Return the [x, y] coordinate for the center point of the cell that contains the specified text.  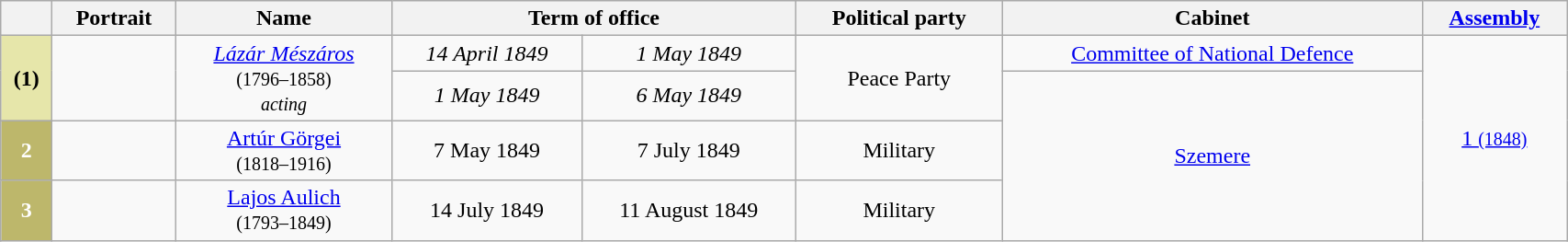
7 July 1849 [689, 151]
Committee of National Defence [1213, 53]
Portrait [114, 18]
Political party [898, 18]
(1) [27, 78]
Lajos Aulich(1793–1849) [284, 210]
14 April 1849 [487, 53]
Term of office [593, 18]
2 [27, 151]
Peace Party [898, 78]
Lázár Mészáros(1796–1858)acting [284, 78]
Cabinet [1213, 18]
1 (1848) [1495, 138]
Artúr Görgei(1818–1916) [284, 151]
7 May 1849 [487, 151]
Name [284, 18]
Assembly [1495, 18]
Szemere [1213, 156]
3 [27, 210]
14 July 1849 [487, 210]
11 August 1849 [689, 210]
6 May 1849 [689, 96]
